Extract the [x, y] coordinate from the center of the cell holding the provided text.  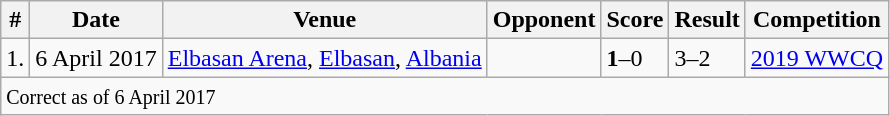
Correct as of 6 April 2017 [445, 96]
Venue [324, 20]
2019 WWCQ [816, 58]
Date [96, 20]
Elbasan Arena, Elbasan, Albania [324, 58]
Result [707, 20]
Score [635, 20]
6 April 2017 [96, 58]
# [16, 20]
3–2 [707, 58]
Opponent [544, 20]
1. [16, 58]
Competition [816, 20]
1–0 [635, 58]
